Find where the given text appears and provide that cell's center as (x, y) coordinate. 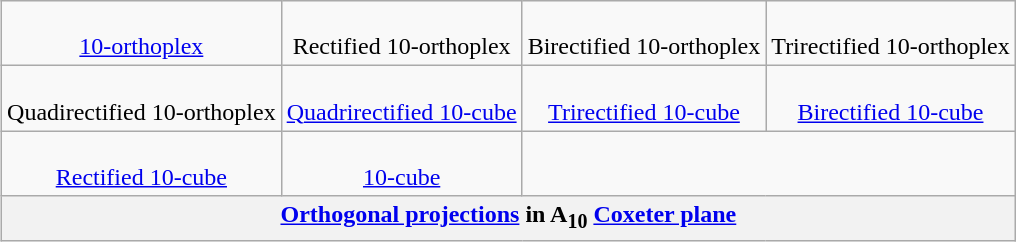
10-cube (402, 164)
Quadrirectified 10-cube (402, 98)
Rectified 10-cube (142, 164)
Birectified 10-orthoplex (644, 34)
Trirectified 10-orthoplex (890, 34)
Orthogonal projections in A10 Coxeter plane (509, 218)
Birectified 10-cube (890, 98)
Rectified 10-orthoplex (402, 34)
Quadirectified 10-orthoplex (142, 98)
10-orthoplex (142, 34)
Trirectified 10-cube (644, 98)
